For the text-containing cell, return its midpoint in [x, y] coordinate format. 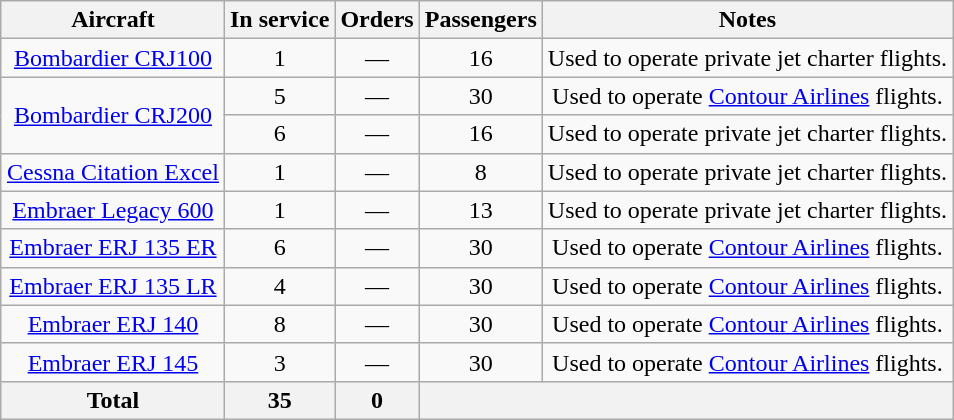
Embraer Legacy 600 [112, 210]
In service [279, 20]
Cessna Citation Excel [112, 172]
Embraer ERJ 145 [112, 362]
4 [279, 286]
Aircraft [112, 20]
Embraer ERJ 135 ER [112, 248]
35 [279, 400]
5 [279, 96]
3 [279, 362]
Embraer ERJ 140 [112, 324]
Orders [377, 20]
Total [112, 400]
Bombardier CRJ200 [112, 115]
0 [377, 400]
13 [480, 210]
Notes [747, 20]
Bombardier CRJ100 [112, 58]
Passengers [480, 20]
Embraer ERJ 135 LR [112, 286]
